Return the (x, y) coordinate for the center point of the cell that contains the specified text.  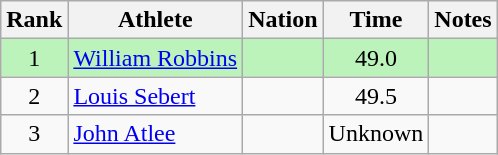
2 (34, 96)
Time (376, 20)
1 (34, 58)
Notes (463, 20)
Athlete (156, 20)
49.5 (376, 96)
3 (34, 134)
Louis Sebert (156, 96)
John Atlee (156, 134)
Rank (34, 20)
William Robbins (156, 58)
Nation (283, 20)
49.0 (376, 58)
Unknown (376, 134)
